Output the (X, Y) coordinate of the center of the cell containing the given text.  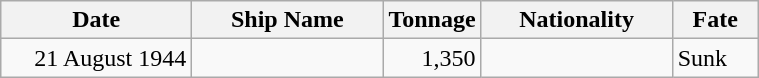
Fate (715, 20)
Date (96, 20)
Sunk (715, 58)
1,350 (432, 58)
Ship Name (288, 20)
21 August 1944 (96, 58)
Nationality (576, 20)
Tonnage (432, 20)
